Capture the cell that displays the provided text and extract its (X, Y) central coordinate. 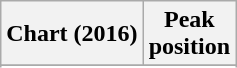
Chart (2016) (72, 34)
Peak position (189, 34)
